For the text-containing cell, return its midpoint in [X, Y] coordinate format. 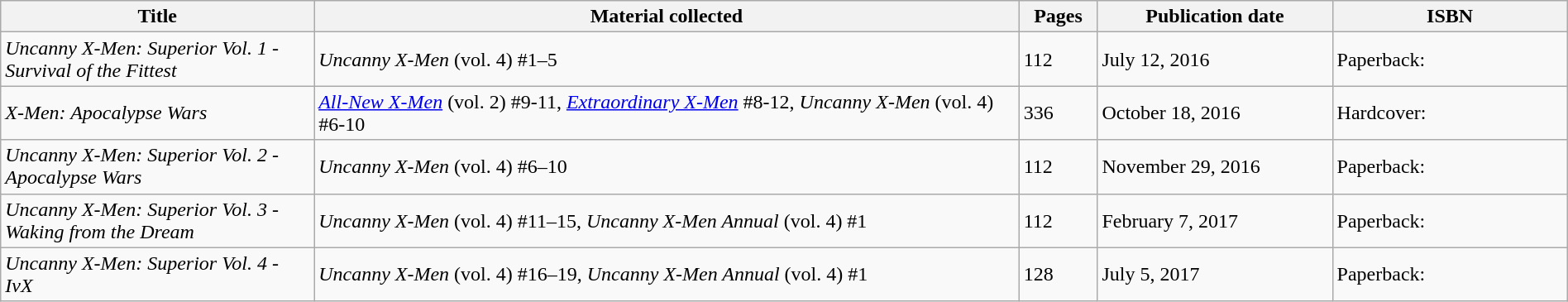
November 29, 2016 [1215, 167]
128 [1059, 275]
October 18, 2016 [1215, 113]
Uncanny X-Men: Superior Vol. 1 - Survival of the Fittest [157, 60]
Title [157, 17]
Uncanny X-Men (vol. 4) #16–19, Uncanny X-Men Annual (vol. 4) #1 [667, 275]
Hardcover: [1450, 113]
X-Men: Apocalypse Wars [157, 113]
Material collected [667, 17]
ISBN [1450, 17]
February 7, 2017 [1215, 220]
Uncanny X-Men (vol. 4) #11–15, Uncanny X-Men Annual (vol. 4) #1 [667, 220]
July 5, 2017 [1215, 275]
Uncanny X-Men (vol. 4) #1–5 [667, 60]
Uncanny X-Men: Superior Vol. 2 - Apocalypse Wars [157, 167]
Uncanny X-Men (vol. 4) #6–10 [667, 167]
Uncanny X-Men: Superior Vol. 4 - IvX [157, 275]
336 [1059, 113]
Uncanny X-Men: Superior Vol. 3 - Waking from the Dream [157, 220]
All-New X-Men (vol. 2) #9-11, Extraordinary X-Men #8-12, Uncanny X-Men (vol. 4) #6-10 [667, 113]
Pages [1059, 17]
July 12, 2016 [1215, 60]
Publication date [1215, 17]
